Search for the cell housing the specified text and yield its [x, y] center coordinate. 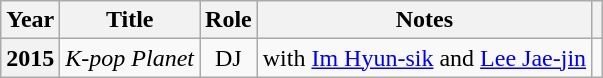
Title [130, 20]
K-pop Planet [130, 58]
2015 [30, 58]
with Im Hyun-sik and Lee Jae-jin [424, 58]
Year [30, 20]
DJ [229, 58]
Role [229, 20]
Notes [424, 20]
